Scan for the cell matching the given text and deliver its (x, y) coordinate at center. 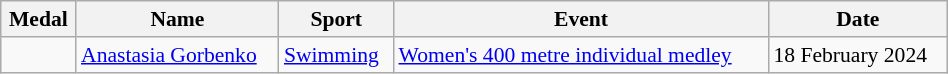
Medal (38, 19)
Anastasia Gorbenko (178, 55)
Swimming (336, 55)
Sport (336, 19)
Women's 400 metre individual medley (582, 55)
Name (178, 19)
18 February 2024 (858, 55)
Event (582, 19)
Date (858, 19)
